Determine the [X, Y] coordinate at the center of the cell enclosing the given text.  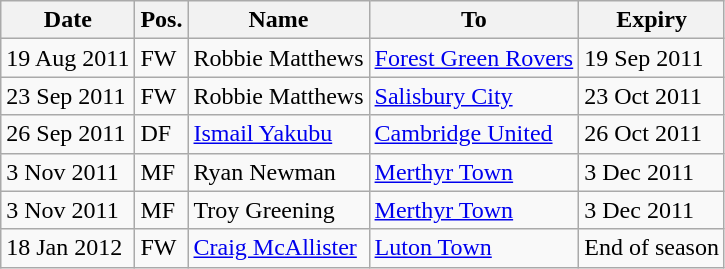
18 Jan 2012 [68, 248]
23 Sep 2011 [68, 96]
Luton Town [474, 248]
26 Sep 2011 [68, 134]
To [474, 20]
Ryan Newman [278, 172]
Name [278, 20]
Date [68, 20]
Pos. [162, 20]
Salisbury City [474, 96]
End of season [652, 248]
Cambridge United [474, 134]
Ismail Yakubu [278, 134]
Expiry [652, 20]
19 Sep 2011 [652, 58]
Forest Green Rovers [474, 58]
19 Aug 2011 [68, 58]
Craig McAllister [278, 248]
DF [162, 134]
Troy Greening [278, 210]
23 Oct 2011 [652, 96]
26 Oct 2011 [652, 134]
